Extract the (X, Y) coordinate from the center of the cell holding the provided text.  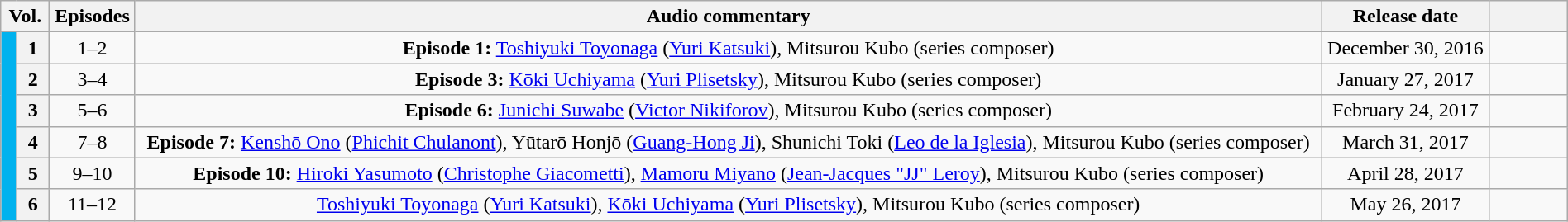
April 28, 2017 (1405, 173)
Release date (1405, 17)
May 26, 2017 (1405, 205)
Audio commentary (728, 17)
February 24, 2017 (1405, 111)
Episode 10: Hiroki Yasumoto (Christophe Giacometti), Mamoru Miyano (Jean-Jacques "JJ" Leroy), Mitsurou Kubo (series composer) (728, 173)
Episode 7: Kenshō Ono (Phichit Chulanont), Yūtarō Honjō (Guang-Hong Ji), Shunichi Toki (Leo de la Iglesia), Mitsurou Kubo (series composer) (728, 142)
Episode 3: Kōki Uchiyama (Yuri Plisetsky), Mitsurou Kubo (series composer) (728, 79)
5–6 (93, 111)
1 (33, 48)
January 27, 2017 (1405, 79)
March 31, 2017 (1405, 142)
Episodes (93, 17)
2 (33, 79)
4 (33, 142)
Episode 6: Junichi Suwabe (Victor Nikiforov), Mitsurou Kubo (series composer) (728, 111)
11–12 (93, 205)
9–10 (93, 173)
3 (33, 111)
Episode 1: Toshiyuki Toyonaga (Yuri Katsuki), Mitsurou Kubo (series composer) (728, 48)
7–8 (93, 142)
3–4 (93, 79)
1–2 (93, 48)
December 30, 2016 (1405, 48)
6 (33, 205)
Toshiyuki Toyonaga (Yuri Katsuki), Kōki Uchiyama (Yuri Plisetsky), Mitsurou Kubo (series composer) (728, 205)
Vol. (25, 17)
5 (33, 173)
